Capture the cell that displays the provided text and extract its (x, y) central coordinate. 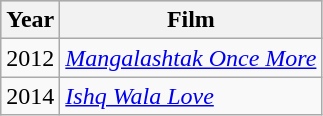
Ishq Wala Love (191, 96)
Film (191, 20)
2014 (30, 96)
2012 (30, 58)
Year (30, 20)
Mangalashtak Once More (191, 58)
